Locate the cell with the specified text and output its [X, Y] center coordinate. 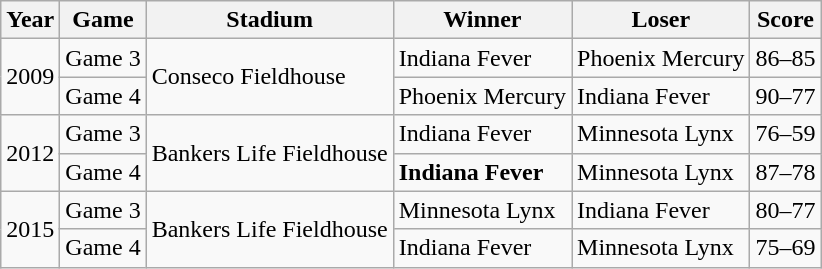
2012 [30, 153]
Loser [661, 20]
2009 [30, 77]
Winner [482, 20]
Year [30, 20]
Stadium [270, 20]
Conseco Fieldhouse [270, 77]
Score [786, 20]
80–77 [786, 210]
90–77 [786, 96]
86–85 [786, 58]
75–69 [786, 248]
Game [103, 20]
76–59 [786, 134]
87–78 [786, 172]
2015 [30, 229]
